Extract the (X, Y) coordinate from the center of the cell holding the provided text.  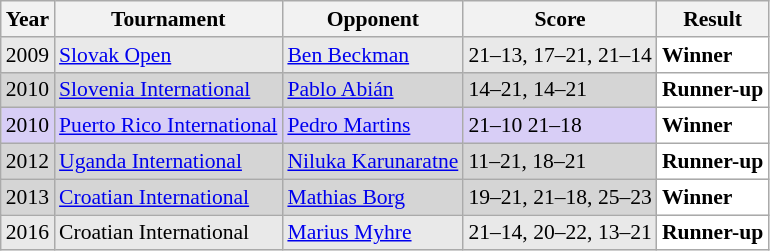
21–14, 20–22, 13–21 (560, 233)
Slovenia International (168, 90)
Year (28, 19)
2013 (28, 197)
Ben Beckman (372, 55)
Puerto Rico International (168, 126)
2012 (28, 162)
Tournament (168, 19)
21–10 21–18 (560, 126)
Score (560, 19)
Mathias Borg (372, 197)
Opponent (372, 19)
11–21, 18–21 (560, 162)
21–13, 17–21, 21–14 (560, 55)
Niluka Karunaratne (372, 162)
Marius Myhre (372, 233)
2009 (28, 55)
Pablo Abián (372, 90)
Slovak Open (168, 55)
19–21, 21–18, 25–23 (560, 197)
Pedro Martins (372, 126)
Uganda International (168, 162)
Result (712, 19)
14–21, 14–21 (560, 90)
2016 (28, 233)
